From the cell containing the given text, extract its center point as [X, Y] coordinate. 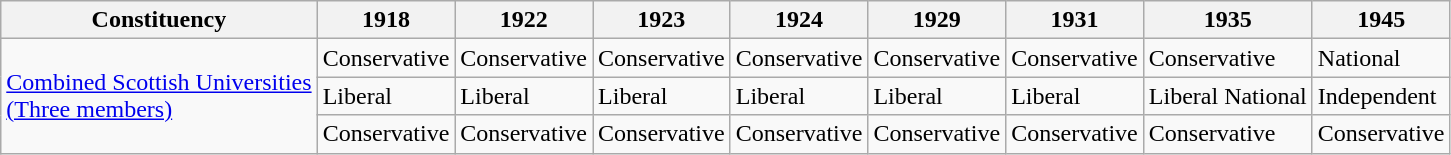
Independent [1381, 96]
Liberal National [1228, 96]
1924 [799, 20]
1935 [1228, 20]
National [1381, 58]
Constituency [159, 20]
1923 [662, 20]
1929 [937, 20]
Combined Scottish Universities(Three members) [159, 96]
1918 [386, 20]
1931 [1075, 20]
1945 [1381, 20]
1922 [524, 20]
